Capture the cell that displays the provided text and extract its (X, Y) central coordinate. 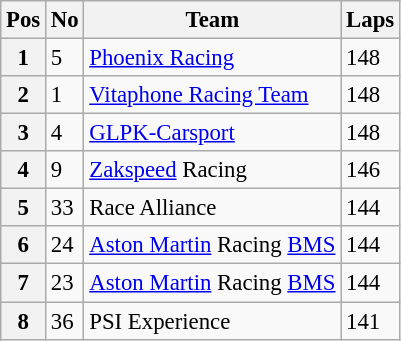
2 (24, 95)
PSI Experience (212, 321)
141 (370, 321)
GLPK-Carsport (212, 133)
9 (65, 170)
24 (65, 245)
Laps (370, 20)
No (65, 20)
36 (65, 321)
Phoenix Racing (212, 58)
146 (370, 170)
7 (24, 283)
8 (24, 321)
Pos (24, 20)
3 (24, 133)
Race Alliance (212, 208)
Vitaphone Racing Team (212, 95)
6 (24, 245)
Team (212, 20)
Zakspeed Racing (212, 170)
33 (65, 208)
23 (65, 283)
